Find where the given text appears and provide that cell's center as [X, Y] coordinate. 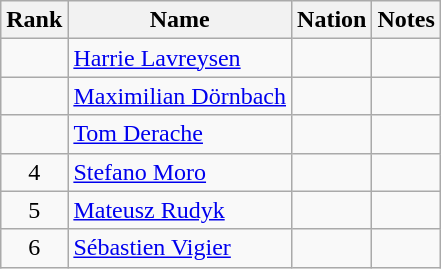
5 [34, 210]
Harrie Lavreysen [180, 58]
Notes [406, 20]
Nation [332, 20]
Mateusz Rudyk [180, 210]
4 [34, 172]
Tom Derache [180, 134]
Maximilian Dörnbach [180, 96]
Sébastien Vigier [180, 248]
Name [180, 20]
Rank [34, 20]
Stefano Moro [180, 172]
6 [34, 248]
